Return the [X, Y] coordinate for the center point of the cell that contains the specified text.  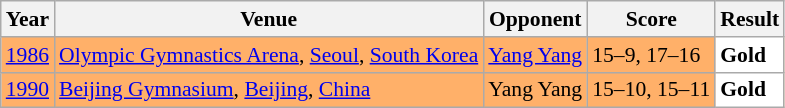
1986 [28, 55]
15–9, 17–16 [651, 55]
Score [651, 19]
Beijing Gymnasium, Beijing, China [268, 90]
Venue [268, 19]
Opponent [535, 19]
15–10, 15–11 [651, 90]
Year [28, 19]
Result [750, 19]
1990 [28, 90]
Olympic Gymnastics Arena, Seoul, South Korea [268, 55]
